Output the [X, Y] coordinate of the center of the cell containing the given text.  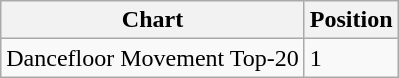
Position [351, 20]
Chart [153, 20]
1 [351, 58]
Dancefloor Movement Top-20 [153, 58]
